Locate the cell with the specified text and output its (X, Y) center coordinate. 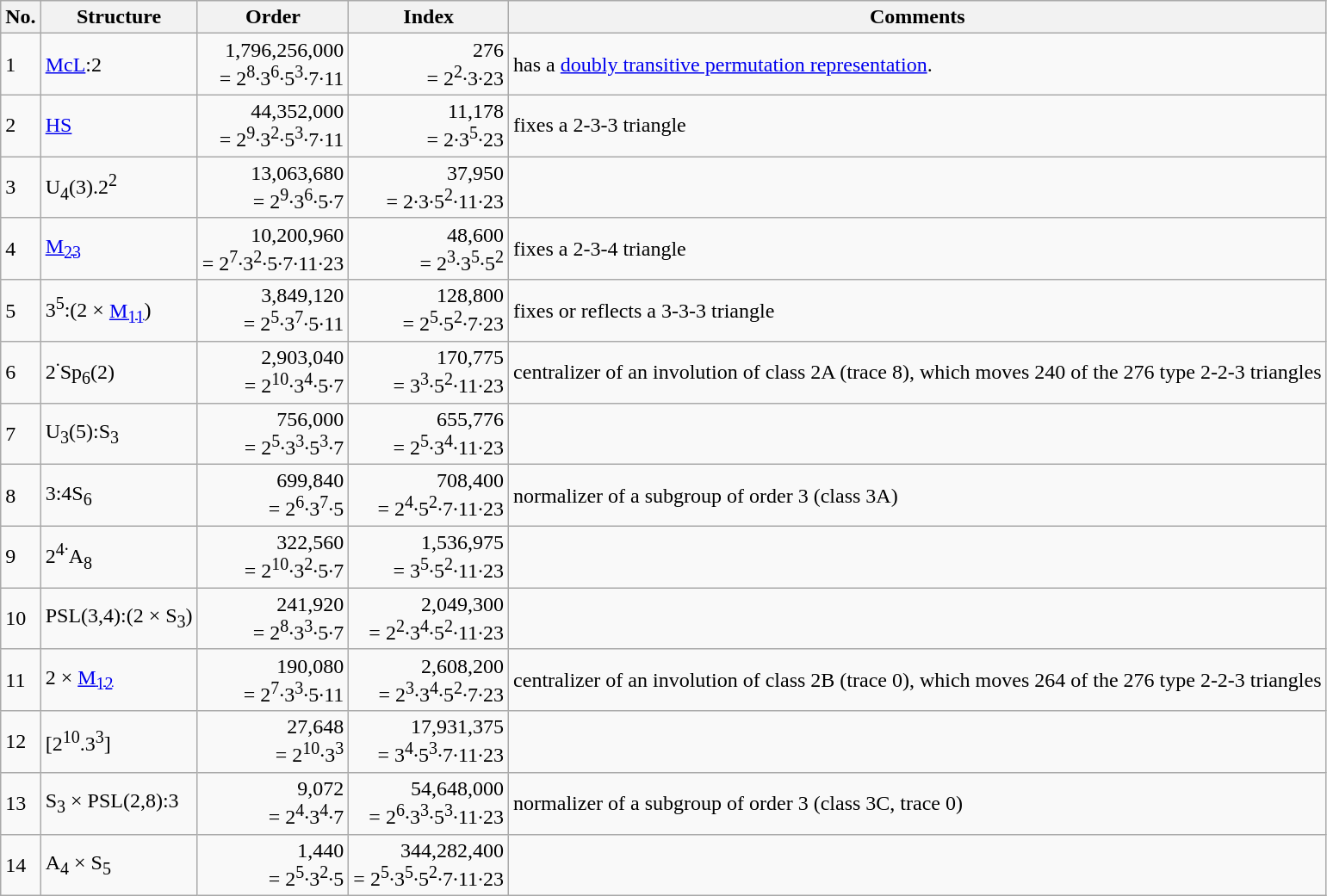
2·Sp6(2) (119, 373)
HS (119, 126)
322,560= 210·32·5·7 (273, 557)
37,950= 2·3·52·11·23 (429, 188)
190,080= 27·33·5·11 (273, 680)
13 (21, 803)
normalizer of a subgroup of order 3 (class 3A) (918, 496)
3 (21, 188)
A4 × S5 (119, 865)
3,849,120= 25·37·5·11 (273, 311)
7 (21, 434)
27,648= 210·33 (273, 742)
11,178= 2·35·23 (429, 126)
PSL(3,4):(2 × S3) (119, 619)
1,796,256,000= 28·36·53·7·11 (273, 65)
128,800= 25·52·7·23 (429, 311)
276= 22·3·23 (429, 65)
11 (21, 680)
2 (21, 126)
centralizer of an involution of class 2B (trace 0), which moves 264 of the 276 type 2-2-3 triangles (918, 680)
241,920= 28·33·5·7 (273, 619)
24·A8 (119, 557)
44,352,000= 29·32·53·7·11 (273, 126)
17,931,375= 34·53·7·11·23 (429, 742)
No. (21, 17)
Index (429, 17)
2,608,200= 23·34·52·7·23 (429, 680)
699,840= 26·37·5 (273, 496)
13,063,680= 29·36·5·7 (273, 188)
4 (21, 249)
fixes a 2-3-3 triangle (918, 126)
has a doubly transitive permutation representation. (918, 65)
M23 (119, 249)
9 (21, 557)
2,903,040= 210·34·5·7 (273, 373)
centralizer of an involution of class 2A (trace 8), which moves 240 of the 276 type 2-2-3 triangles (918, 373)
170,775= 33·52·11·23 (429, 373)
fixes a 2-3-4 triangle (918, 249)
fixes or reflects a 3-3-3 triangle (918, 311)
344,282,400= 25·35·52·7·11·23 (429, 865)
1 (21, 65)
U3(5):S3 (119, 434)
10 (21, 619)
8 (21, 496)
1,440= 25·32·5 (273, 865)
14 (21, 865)
Structure (119, 17)
2 × M12 (119, 680)
708,400= 24·52·7·11·23 (429, 496)
655,776= 25·34·11·23 (429, 434)
9,072= 24·34·7 (273, 803)
48,600= 23·35·52 (429, 249)
[210.33] (119, 742)
54,648,000= 26·33·53·11·23 (429, 803)
McL:2 (119, 65)
2,049,300= 22·34·52·11·23 (429, 619)
12 (21, 742)
6 (21, 373)
S3 × PSL(2,8):3 (119, 803)
5 (21, 311)
Comments (918, 17)
35:(2 × M11) (119, 311)
U4(3).22 (119, 188)
756,000= 25·33·53·7 (273, 434)
Order (273, 17)
1,536,975= 35·52·11·23 (429, 557)
3:4S6 (119, 496)
normalizer of a subgroup of order 3 (class 3C, trace 0) (918, 803)
10,200,960= 27·32·5·7·11·23 (273, 249)
